For the text-containing cell, return its midpoint in [X, Y] coordinate format. 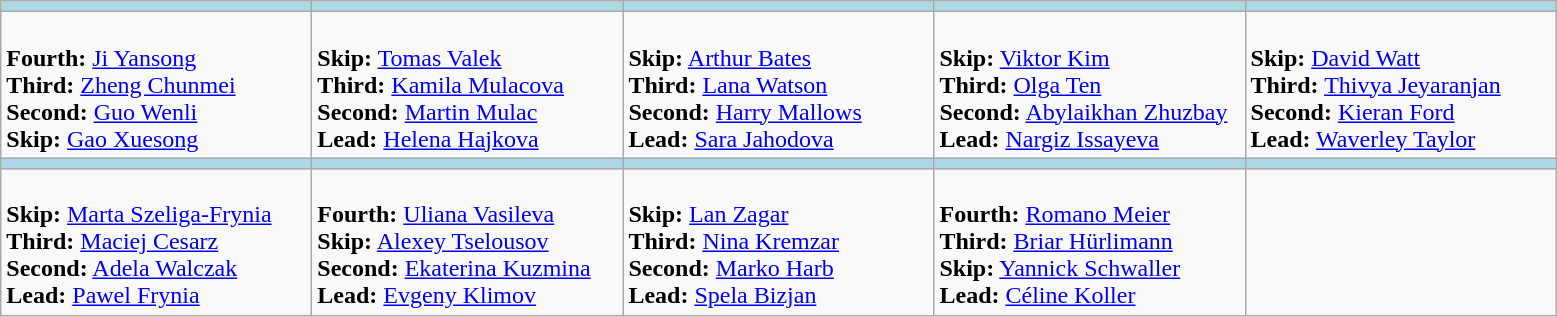
Skip: Tomas Valek Third: Kamila Mulacova Second: Martin Mulac Lead: Helena Hajkova [468, 85]
Fourth: Uliana Vasileva Skip: Alexey Tselousov Second: Ekaterina Kuzmina Lead: Evgeny Klimov [468, 242]
Fourth: Ji Yansong Third: Zheng Chunmei Second: Guo Wenli Skip: Gao Xuesong [156, 85]
Skip: David Watt Third: Thivya Jeyaranjan Second: Kieran Ford Lead: Waverley Taylor [1400, 85]
Fourth: Romano Meier Third: Briar Hürlimann Skip: Yannick Schwaller Lead: Céline Koller [1090, 242]
Skip: Arthur Bates Third: Lana Watson Second: Harry Mallows Lead: Sara Jahodova [778, 85]
Skip: Marta Szeliga-Frynia Third: Maciej Cesarz Second: Adela Walczak Lead: Pawel Frynia [156, 242]
Skip: Viktor Kim Third: Olga Ten Second: Abylaikhan Zhuzbay Lead: Nargiz Issayeva [1090, 85]
Skip: Lan Zagar Third: Nina Kremzar Second: Marko Harb Lead: Spela Bizjan [778, 242]
